Return the (X, Y) coordinate for the center point of the cell that contains the specified text.  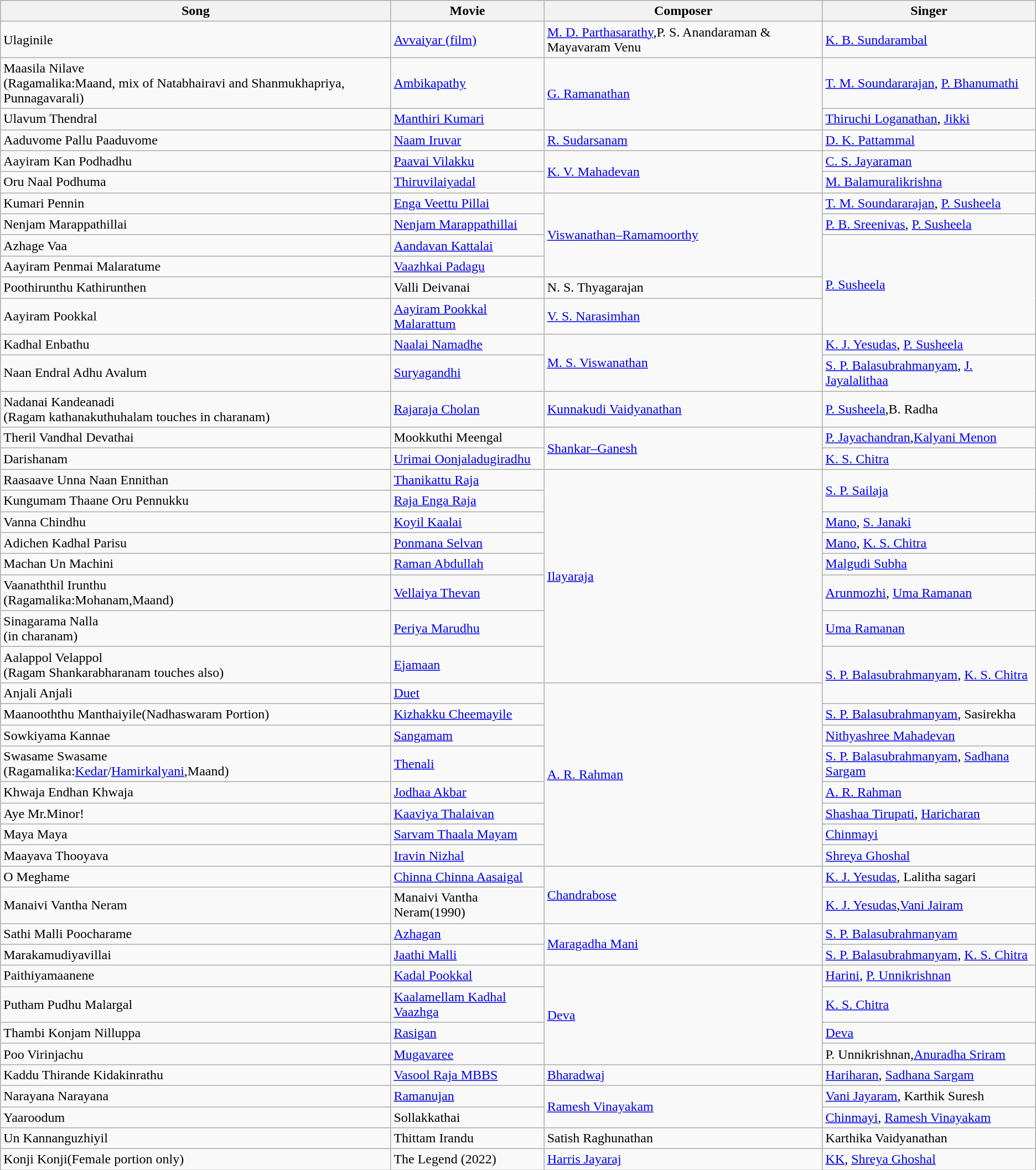
Shankar–Ganesh (683, 448)
Mano, K. S. Chitra (929, 543)
Aaduvome Pallu Paaduvome (196, 140)
Ulavum Thendral (196, 119)
Aayiram Pookkal Malarattum (467, 315)
R. Sudarsanam (683, 140)
Vani Jayaram, Karthik Suresh (929, 1096)
Sinagarama Nalla(in charanam) (196, 629)
Marakamudiyavillai (196, 955)
Adichen Kadhal Parisu (196, 543)
Manthiri Kumari (467, 119)
Jodhaa Akbar (467, 793)
Shreya Ghoshal (929, 856)
Rasigan (467, 1033)
Jaathi Malli (467, 955)
S. P. Balasubrahmanyam (929, 934)
Sowkiyama Kannae (196, 736)
Periya Marudhu (467, 629)
Ilayaraja (683, 576)
Composer (683, 11)
Azhagan (467, 934)
Sangamam (467, 736)
Kadhal Enbathu (196, 345)
S. P. Balasubrahmanyam, J. Jayalalithaa (929, 373)
Poothirunthu Kathirunthen (196, 287)
Ramanujan (467, 1096)
Uma Ramanan (929, 629)
P. Susheela (929, 284)
S. P. Balasubrahmanyam, Sadhana Sargam (929, 764)
Paithiyamaanene (196, 976)
Raman Abdullah (467, 564)
Naalai Namadhe (467, 345)
Yaaroodum (196, 1117)
Raja Enga Raja (467, 501)
Movie (467, 11)
Azhage Vaa (196, 245)
Kunnakudi Vaidyanathan (683, 410)
Suryagandhi (467, 373)
N. S. Thyagarajan (683, 287)
Aayiram Pookkal (196, 315)
Duet (467, 693)
Rajaraja Cholan (467, 410)
Nadanai Kandeanadi(Ragam kathanakuthuhalam touches in charanam) (196, 410)
Thiruvilaiyadal (467, 182)
Thenali (467, 764)
Kumari Pennin (196, 203)
Harini, P. Unnikrishnan (929, 976)
Singer (929, 11)
Ponmana Selvan (467, 543)
P. B. Sreenivas, P. Susheela (929, 224)
K. J. Yesudas, P. Susheela (929, 345)
Ambikapathy (467, 83)
Naan Endral Adhu Avalum (196, 373)
Malgudi Subha (929, 564)
Theril Vandhal Devathai (196, 438)
P. Jayachandran,Kalyani Menon (929, 438)
Thiruchi Loganathan, Jikki (929, 119)
Aandavan Kattalai (467, 245)
Thittam Irandu (467, 1138)
Harris Jayaraj (683, 1159)
Chandrabose (683, 894)
Urimai Oonjaladugiradhu (467, 459)
Kaalamellam Kadhal Vaazhga (467, 1004)
The Legend (2022) (467, 1159)
K. J. Yesudas, Lalitha sagari (929, 877)
Kaaviya Thalaivan (467, 814)
Ramesh Vinayakam (683, 1106)
Aalappol Velappol(Ragam Shankarabharanam touches also) (196, 664)
Konji Konji(Female portion only) (196, 1159)
M. S. Viswanathan (683, 363)
Koyil Kaalai (467, 522)
Darishanam (196, 459)
Putham Pudhu Malargal (196, 1004)
Anjali Anjali (196, 693)
Mano, S. Janaki (929, 522)
T. M. Soundararajan, P. Susheela (929, 203)
Aayiram Kan Podhadhu (196, 161)
O Meghame (196, 877)
Ejamaan (467, 664)
Sarvam Thaala Mayam (467, 835)
S. P. Balasubrahmanyam, Sasirekha (929, 714)
Maasila Nilave(Ragamalika:Maand, mix of Natabhairavi and Shanmukhapriya, Punnagavarali) (196, 83)
G. Ramanathan (683, 94)
Viswanathan–Ramamoorthy (683, 235)
Song (196, 11)
Naam Iruvar (467, 140)
Enga Veettu Pillai (467, 203)
Aye Mr.Minor! (196, 814)
V. S. Narasimhan (683, 315)
Chinna Chinna Aasaigal (467, 877)
Vanna Chindhu (196, 522)
Oru Naal Podhuma (196, 182)
Bharadwaj (683, 1075)
C. S. Jayaraman (929, 161)
Sathi Malli Poocharame (196, 934)
Hariharan, Sadhana Sargam (929, 1075)
T. M. Soundararajan, P. Bhanumathi (929, 83)
Swasame Swasame(Ragamalika:Kedar/Hamirkalyani,Maand) (196, 764)
M. Balamuralikrishna (929, 182)
Kizhakku Cheemayile (467, 714)
Thanikattu Raja (467, 480)
P. Unnikrishnan,Anuradha Sriram (929, 1054)
Chinmayi (929, 835)
K. B. Sundarambal (929, 40)
Poo Virinjachu (196, 1054)
Manaivi Vantha Neram(1990) (467, 905)
Kadal Pookkal (467, 976)
Machan Un Machini (196, 564)
M. D. Parthasarathy,P. S. Anandaraman & Mayavaram Venu (683, 40)
Valli Deivanai (467, 287)
KK, Shreya Ghoshal (929, 1159)
D. K. Pattammal (929, 140)
Avvaiyar (film) (467, 40)
Un Kannanguzhiyil (196, 1138)
Mugavaree (467, 1054)
Vaanaththil Irunthu(Ragamalika:Mohanam,Maand) (196, 592)
Chinmayi, Ramesh Vinayakam (929, 1117)
Vasool Raja MBBS (467, 1075)
K. V. Mahadevan (683, 172)
S. P. Sailaja (929, 490)
Satish Raghunathan (683, 1138)
Maragadha Mani (683, 944)
Shashaa Tirupati, Haricharan (929, 814)
Nithyashree Mahadevan (929, 736)
Vaazhkai Padagu (467, 266)
Vellaiya Thevan (467, 592)
Narayana Narayana (196, 1096)
Kungumam Thaane Oru Pennukku (196, 501)
Maayava Thooyava (196, 856)
Paavai Vilakku (467, 161)
Manaivi Vantha Neram (196, 905)
Kaddu Thirande Kidakinrathu (196, 1075)
Sollakkathai (467, 1117)
Aayiram Penmai Malaratume (196, 266)
Raasaave Unna Naan Ennithan (196, 480)
Maya Maya (196, 835)
Karthika Vaidyanathan (929, 1138)
Thambi Konjam Nilluppa (196, 1033)
P. Susheela,B. Radha (929, 410)
Arunmozhi, Uma Ramanan (929, 592)
Khwaja Endhan Khwaja (196, 793)
Iravin Nizhal (467, 856)
Maanooththu Manthaiyile(Nadhaswaram Portion) (196, 714)
Ulaginile (196, 40)
K. J. Yesudas,Vani Jairam (929, 905)
Mookkuthi Meengal (467, 438)
